Capture the cell that displays the provided text and extract its [X, Y] central coordinate. 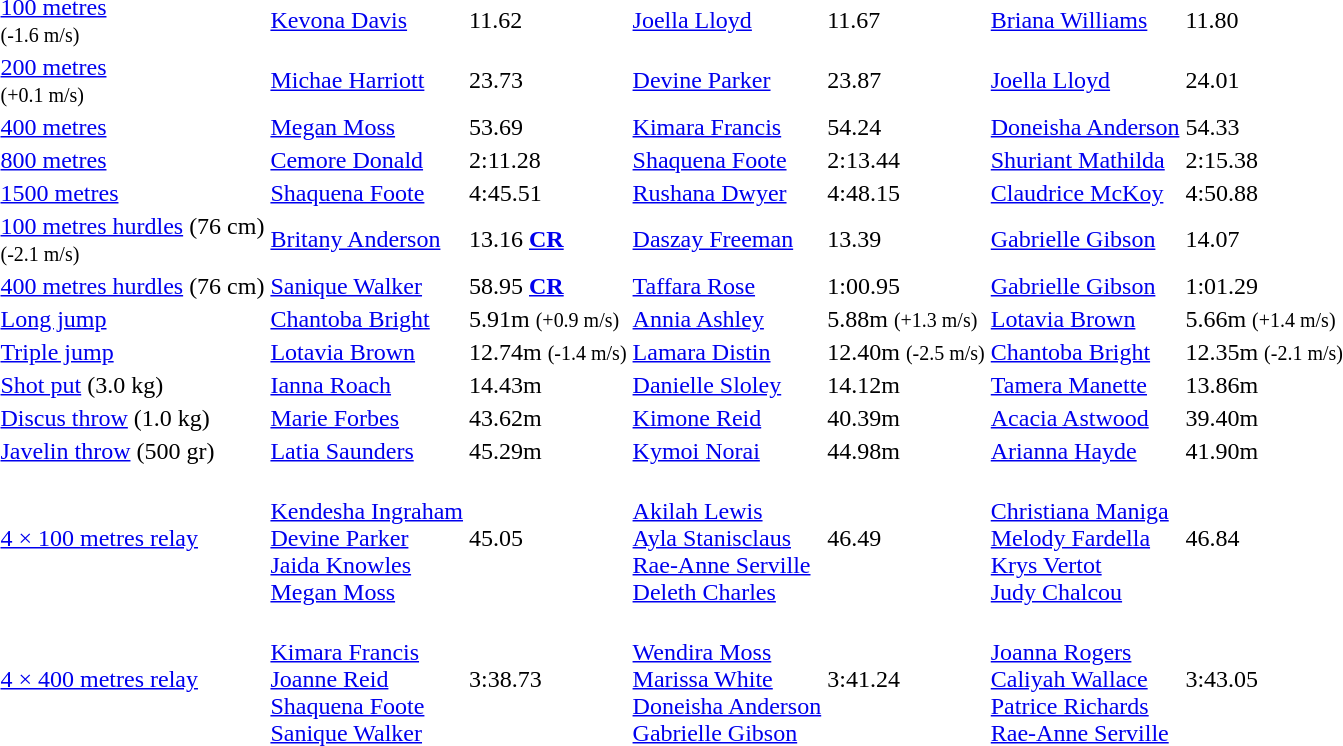
Kendesha Ingraham Devine Parker Jaida Knowles Megan Moss [367, 538]
5.88m (+1.3 m/s) [906, 319]
46.49 [906, 538]
Latia Saunders [367, 451]
14.43m [548, 385]
2:11.28 [548, 160]
Cemore Donald [367, 160]
Taffara Rose [727, 286]
2:13.44 [906, 160]
Sanique Walker [367, 286]
Rushana Dwyer [727, 193]
13.39 [906, 240]
43.62m [548, 418]
Christiana Maniga Melody Fardella Krys Vertot Judy Chalcou [1085, 538]
Doneisha Anderson [1085, 127]
45.05 [548, 538]
Akilah Lewis Ayla Stanisclaus Rae-Anne Serville Deleth Charles [727, 538]
12.74m (-1.4 m/s) [548, 352]
Tamera Manette [1085, 385]
40.39m [906, 418]
58.95 CR [548, 286]
Megan Moss [367, 127]
Kymoi Norai [727, 451]
Kimara Francis [727, 127]
23.73 [548, 80]
Daszay Freeman [727, 240]
1:00.95 [906, 286]
4:45.51 [548, 193]
Arianna Hayde [1085, 451]
Ianna Roach [367, 385]
Lamara Distin [727, 352]
44.98m [906, 451]
Michae Harriott [367, 80]
Shuriant Mathilda [1085, 160]
5.91m (+0.9 m/s) [548, 319]
Annia Ashley [727, 319]
13.16 CR [548, 240]
Joella Lloyd [1085, 80]
54.24 [906, 127]
45.29m [548, 451]
Marie Forbes [367, 418]
14.12m [906, 385]
Acacia Astwood [1085, 418]
Claudrice McKoy [1085, 193]
23.87 [906, 80]
53.69 [548, 127]
Danielle Sloley [727, 385]
Kimone Reid [727, 418]
Devine Parker [727, 80]
12.40m (-2.5 m/s) [906, 352]
4:48.15 [906, 193]
Britany Anderson [367, 240]
